For the text-containing cell, return its midpoint in [X, Y] coordinate format. 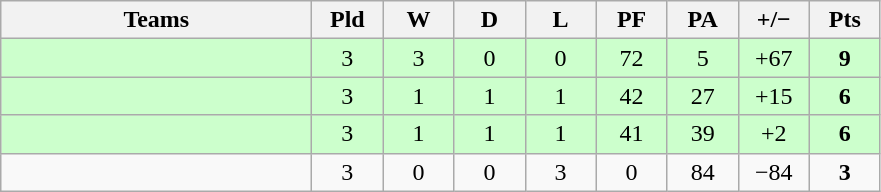
PF [632, 20]
PA [702, 20]
84 [702, 172]
+/− [774, 20]
+67 [774, 58]
Teams [156, 20]
5 [702, 58]
42 [632, 96]
27 [702, 96]
+15 [774, 96]
W [418, 20]
72 [632, 58]
L [560, 20]
9 [844, 58]
41 [632, 134]
−84 [774, 172]
Pts [844, 20]
+2 [774, 134]
D [490, 20]
Pld [348, 20]
39 [702, 134]
